Find where the given text appears and provide that cell's center as (X, Y) coordinate. 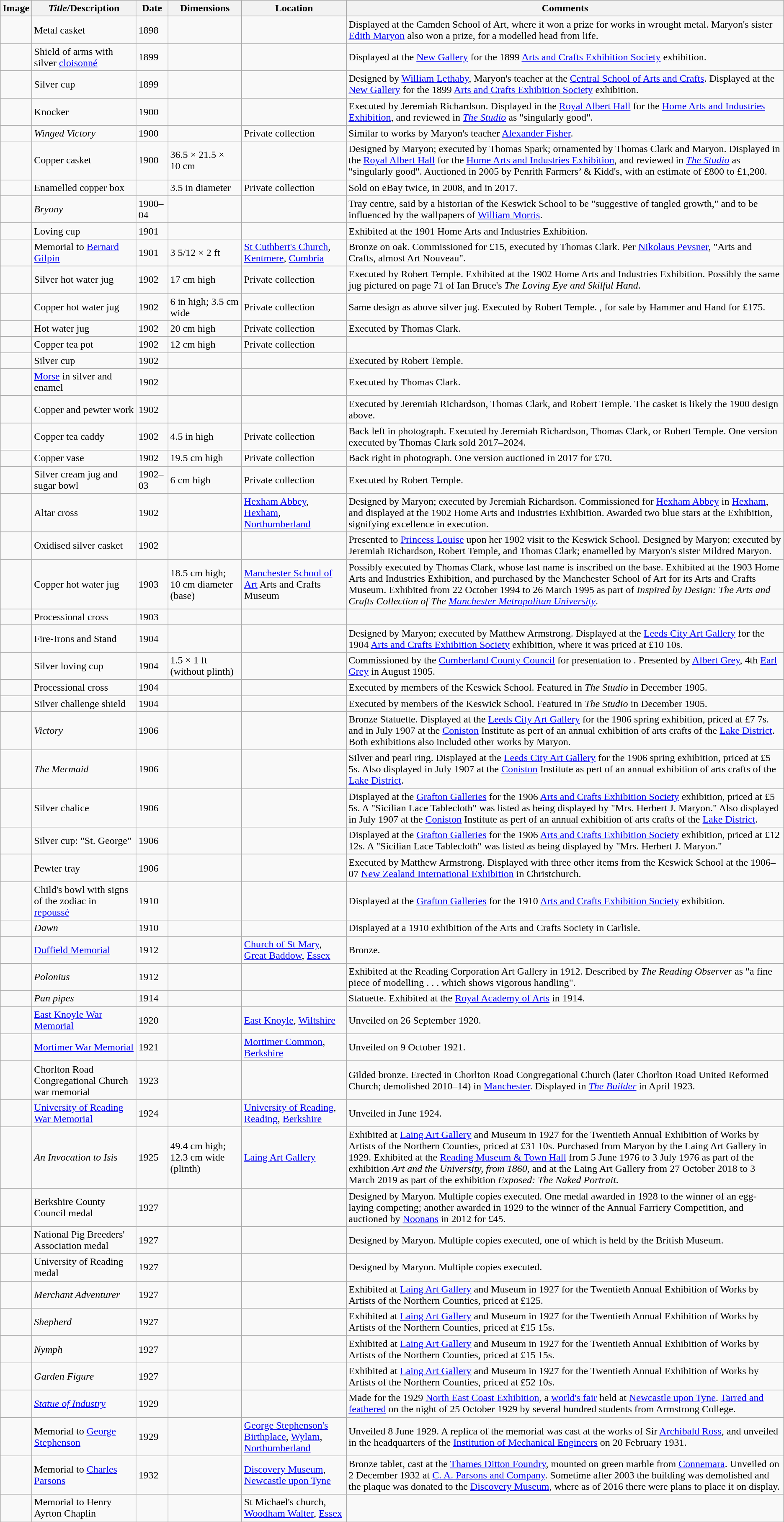
Victory (84, 731)
University of Reading War Memorial (84, 1113)
Loving cup (84, 231)
Garden Figure (84, 1376)
Merchant Adventurer (84, 1295)
1921 (152, 1047)
Date (152, 8)
Altar cross (84, 513)
1932 (152, 1475)
Exhibited at Laing Art Gallery and Museum in 1927 for the Twentieth Annual Exhibition of Works by Artists of the Northern Counties, priced at £125. (565, 1295)
Location (294, 8)
Chorlton Road Congregational Church war memorial (84, 1080)
Dawn (84, 928)
Sold on eBay twice, in 2008, and in 2017. (565, 188)
Bryony (84, 209)
Silver cup: "St. George" (84, 841)
Back left in photograph. Executed by Jeremiah Richardson, Thomas Clark, or Robert Temple. One version executed by Thomas Clark sold 2017–2024. (565, 436)
17 cm high (205, 280)
Discovery Museum, Newcastle upon Tyne (294, 1475)
1902–03 (152, 480)
6 cm high (205, 480)
Mortimer Common, Berkshire (294, 1047)
Displayed at the Grafton Galleries for the 1910 Arts and Crafts Exhibition Society exhibition. (565, 901)
19.5 cm high (205, 458)
Designed by Maryon. Multiple copies executed, one of which is held by the British Museum. (565, 1241)
Image (16, 8)
University of Reading medal (84, 1267)
Shield of arms with silver cloisonné (84, 57)
St Michael's church, Woodham Walter, Essex (294, 1508)
Similar to works by Maryon's teacher Alexander Fisher. (565, 133)
The Mermaid (84, 769)
Church of St Mary, Great Baddow, Essex (294, 950)
Silver cream jug and sugar bowl (84, 480)
Exhibited at the 1901 Home Arts and Industries Exhibition. (565, 231)
Fire-Irons and Stand (84, 638)
1925 (152, 1157)
Child's bowl with signs of the zodiac in repoussé (84, 901)
Metal casket (84, 30)
Silver loving cup (84, 666)
Pan pipes (84, 998)
Nymph (84, 1349)
Silver challenge shield (84, 703)
Bronze on oak. Commissioned for £15, executed by Thomas Clark. Per Nikolaus Pevsner, "Arts and Crafts, almost Art Nouveau". (565, 252)
Designed by Maryon. Multiple copies executed. (565, 1267)
Copper tea pot (84, 345)
49.4 cm high; 12.3 cm wide (plinth) (205, 1157)
6 in high; 3.5 cm wide (205, 307)
An Invocation to Isis (84, 1157)
East Knoyle War Memorial (84, 1020)
Hot water jug (84, 329)
Commissioned by the Cumberland County Council for presentation to . Presented by Albert Grey, 4th Earl Grey in August 1905. (565, 666)
Displayed at a 1910 exhibition of the Arts and Crafts Society in Carlisle. (565, 928)
Pewter tray (84, 868)
Polonius (84, 977)
1924 (152, 1113)
Duffield Memorial (84, 950)
University of Reading, Reading, Berkshire (294, 1113)
3.5 in diameter (205, 188)
Bronze. (565, 950)
Copper and pewter work (84, 410)
Statuette. Exhibited at the Royal Academy of Arts in 1914. (565, 998)
Memorial to Charles Parsons (84, 1475)
4.5 in high (205, 436)
Winged Victory (84, 133)
Comments (565, 8)
1.5 × 1 ft (without plinth) (205, 666)
1898 (152, 30)
Memorial to George Stephenson (84, 1437)
Same design as above silver jug. Executed by Robert Temple. , for sale by Hammer and Hand for £175. (565, 307)
Manchester School of Art Arts and Crafts Museum (294, 584)
20 cm high (205, 329)
Mortimer War Memorial (84, 1047)
Statue of Industry (84, 1404)
National Pig Breeders' Association medal (84, 1241)
Laing Art Gallery (294, 1157)
12 cm high (205, 345)
1914 (152, 998)
Back right in photograph. One version auctioned in 2017 for £70. (565, 458)
Memorial to Bernard Gilpin (84, 252)
Memorial to Henry Ayrton Chaplin (84, 1508)
Executed by Jeremiah Richardson, Thomas Clark, and Robert Temple. The casket is likely the 1900 design above. (565, 410)
Oxidised silver casket (84, 545)
Unveiled on 26 September 1920. (565, 1020)
18.5 cm high; 10 cm diameter (base) (205, 584)
Silver hot water jug (84, 280)
Copper casket (84, 160)
Silver chalice (84, 808)
Copper tea caddy (84, 436)
George Stephenson's Birthplace, Wylam, Northumberland (294, 1437)
3 5/12 × 2 ft (205, 252)
Copper vase (84, 458)
Hexham Abbey, Hexham, Northumberland (294, 513)
Unveiled in June 1924. (565, 1113)
36.5 × 21.5 × 10 cm (205, 160)
1923 (152, 1080)
Title/Description (84, 8)
Displayed at the New Gallery for the 1899 Arts and Crafts Exhibition Society exhibition. (565, 57)
Berkshire County Council medal (84, 1207)
Knocker (84, 111)
Dimensions (205, 8)
Unveiled on 9 October 1921. (565, 1047)
East Knoyle, Wiltshire (294, 1020)
Morse in silver and enamel (84, 382)
1920 (152, 1020)
Shepherd (84, 1322)
1900–04 (152, 209)
Enamelled copper box (84, 188)
St Cuthbert's Church, Kentmere, Cumbria (294, 252)
